Locate the cell with the specified text and output its (X, Y) center coordinate. 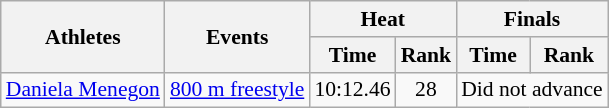
28 (426, 90)
Finals (532, 19)
Heat (382, 19)
Did not advance (532, 90)
Daniela Menegon (83, 90)
Athletes (83, 36)
10:12.46 (352, 90)
Events (237, 36)
800 m freestyle (237, 90)
